Output the [X, Y] coordinate of the center of the cell containing the given text.  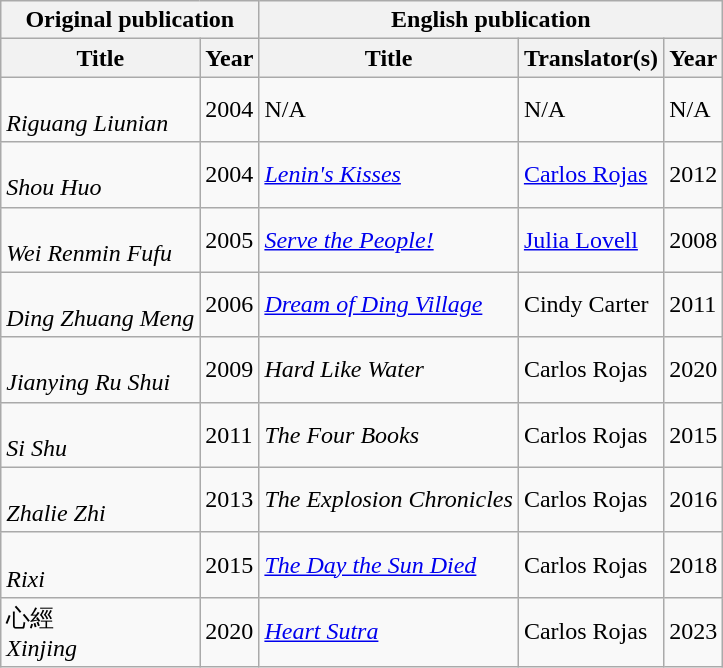
English publication [491, 20]
Hard Like Water [389, 370]
2016 [694, 500]
The Four Books [389, 434]
2012 [694, 174]
2005 [230, 240]
Translator(s) [590, 58]
Dream of Ding Village [389, 304]
Shou Huo [100, 174]
2023 [694, 632]
Riguang Liunian [100, 110]
心經Xinjing [100, 632]
2006 [230, 304]
Si Shu [100, 434]
Rixi [100, 564]
Cindy Carter [590, 304]
Zhalie Zhi [100, 500]
2009 [230, 370]
Heart Sutra [389, 632]
Wei Renmin Fufu [100, 240]
Lenin's Kisses [389, 174]
The Explosion Chronicles [389, 500]
Jianying Ru Shui [100, 370]
Serve the People! [389, 240]
2018 [694, 564]
The Day the Sun Died [389, 564]
Original publication [130, 20]
2008 [694, 240]
Julia Lovell [590, 240]
Ding Zhuang Meng [100, 304]
2013 [230, 500]
